Output the [X, Y] coordinate of the center of the cell containing the given text.  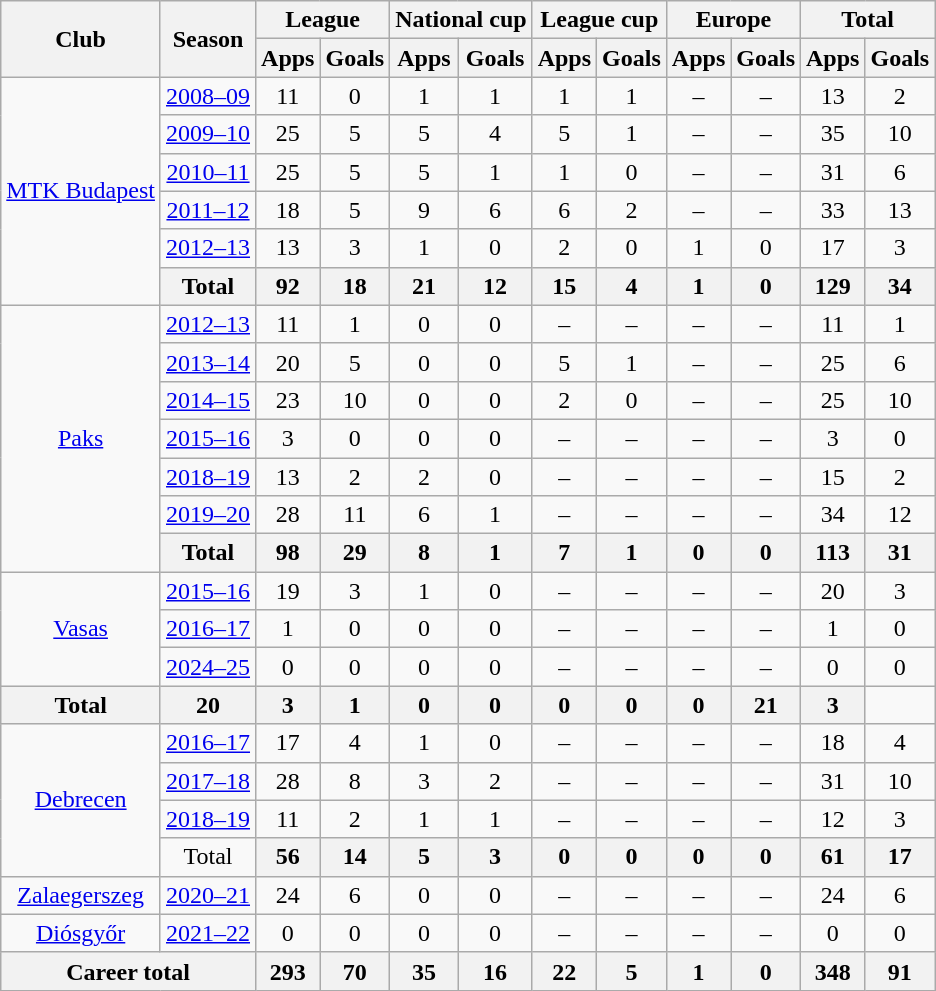
Vasas [81, 629]
70 [355, 971]
MTK Budapest [81, 191]
Season [208, 39]
9 [424, 210]
2011–12 [208, 210]
Diósgyőr [81, 933]
2010–11 [208, 172]
98 [288, 553]
Debrecen [81, 800]
2021–22 [208, 933]
22 [564, 971]
League [323, 20]
348 [833, 971]
2014–15 [208, 400]
2020–21 [208, 895]
293 [288, 971]
7 [564, 553]
61 [833, 857]
23 [288, 400]
2019–20 [208, 515]
16 [495, 971]
92 [288, 286]
56 [288, 857]
113 [833, 553]
Career total [128, 971]
2024–25 [208, 667]
2017–18 [208, 781]
91 [900, 971]
National cup [461, 20]
19 [288, 591]
League cup [599, 20]
2008–09 [208, 96]
Zalaegerszeg [81, 895]
33 [833, 210]
Paks [81, 438]
14 [355, 857]
129 [833, 286]
2013–14 [208, 362]
Club [81, 39]
2009–10 [208, 134]
29 [355, 553]
Europe [733, 20]
